Determine the [X, Y] coordinate at the center of the cell enclosing the given text.  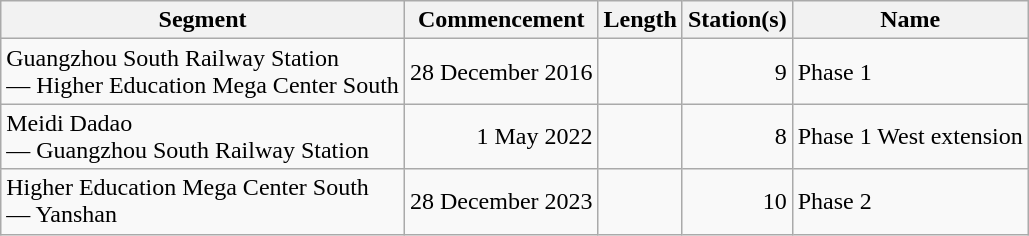
Segment [203, 20]
Meidi Dadao — Guangzhou South Railway Station [203, 136]
Length [640, 20]
Phase 2 [910, 202]
Guangzhou South Railway Station — Higher Education Mega Center South [203, 72]
Phase 1 [910, 72]
Station(s) [737, 20]
28 December 2016 [501, 72]
1 May 2022 [501, 136]
9 [737, 72]
Higher Education Mega Center South — Yanshan [203, 202]
10 [737, 202]
Commencement [501, 20]
Name [910, 20]
8 [737, 136]
Phase 1 West extension [910, 136]
28 December 2023 [501, 202]
